Extract the (X, Y) coordinate from the center of the cell holding the provided text.  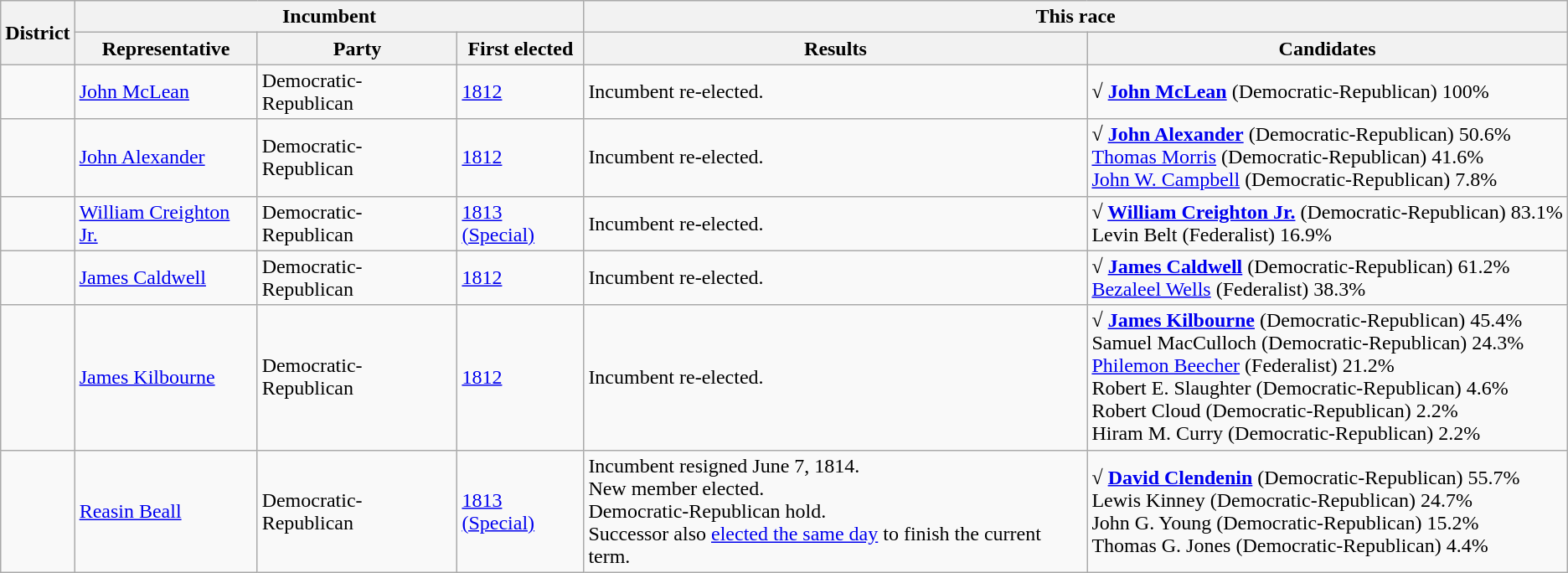
Party (357, 49)
Results (836, 49)
Incumbent resigned June 7, 1814.New member elected.Democratic-Republican hold.Successor also elected the same day to finish the current term. (836, 511)
Incumbent (329, 17)
This race (1075, 17)
Candidates (1327, 49)
√ James Caldwell (Democratic-Republican) 61.2%Bezaleel Wells (Federalist) 38.3% (1327, 278)
√ William Creighton Jr. (Democratic-Republican) 83.1%Levin Belt (Federalist) 16.9% (1327, 223)
First elected (521, 49)
District (38, 33)
James Kilbourne (166, 377)
William Creighton Jr. (166, 223)
Reasin Beall (166, 511)
John McLean (166, 92)
√ John Alexander (Democratic-Republican) 50.6%Thomas Morris (Democratic-Republican) 41.6%John W. Campbell (Democratic-Republican) 7.8% (1327, 157)
John Alexander (166, 157)
√ John McLean (Democratic-Republican) 100% (1327, 92)
James Caldwell (166, 278)
Representative (166, 49)
